Return the (X, Y) coordinate for the center point of the cell that contains the specified text.  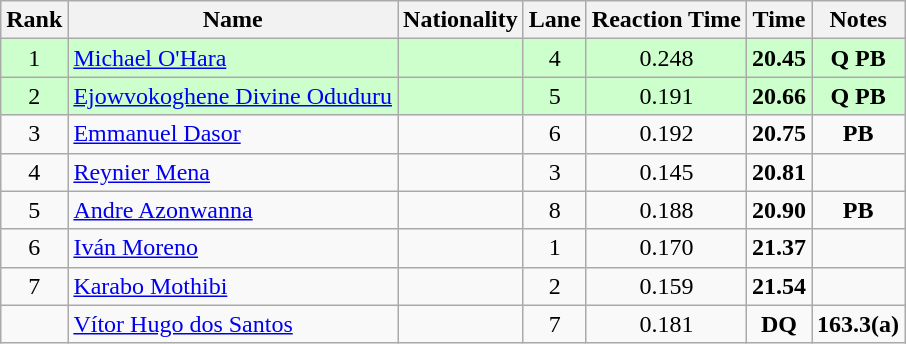
Michael O'Hara (233, 58)
Nationality (461, 20)
Emmanuel Dasor (233, 134)
0.188 (666, 210)
21.54 (780, 286)
Rank (34, 20)
0.145 (666, 172)
0.192 (666, 134)
20.81 (780, 172)
8 (554, 210)
0.159 (666, 286)
Iván Moreno (233, 248)
Notes (858, 20)
21.37 (780, 248)
Vítor Hugo dos Santos (233, 324)
0.191 (666, 96)
163.3(a) (858, 324)
Karabo Mothibi (233, 286)
DQ (780, 324)
20.66 (780, 96)
0.170 (666, 248)
Reynier Mena (233, 172)
Reaction Time (666, 20)
20.90 (780, 210)
0.181 (666, 324)
Ejowvokoghene Divine Oduduru (233, 96)
Lane (554, 20)
Time (780, 20)
20.45 (780, 58)
20.75 (780, 134)
Andre Azonwanna (233, 210)
Name (233, 20)
0.248 (666, 58)
